Return the (x, y) coordinate for the center point of the cell that contains the specified text.  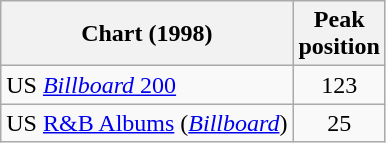
US Billboard 200 (147, 85)
25 (339, 123)
123 (339, 85)
US R&B Albums (Billboard) (147, 123)
Peakposition (339, 34)
Chart (1998) (147, 34)
